Return the [x, y] coordinate for the center point of the cell that contains the specified text.  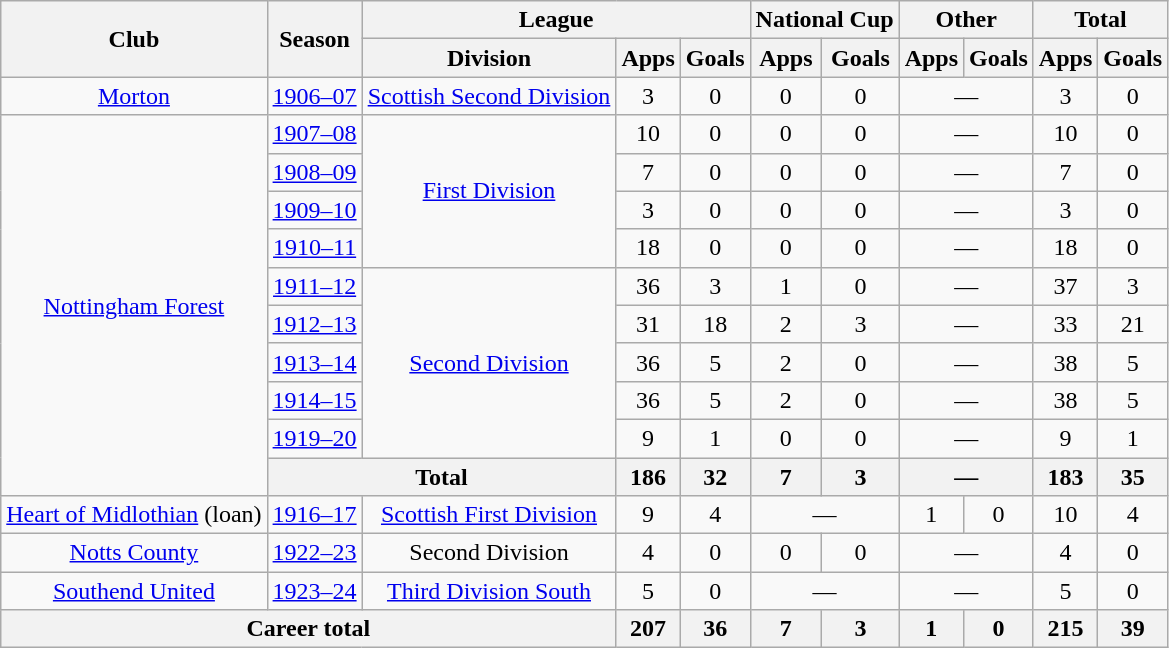
Club [134, 39]
National Cup [824, 20]
33 [1065, 324]
1911–12 [314, 286]
32 [715, 477]
Other [966, 20]
First Division [489, 191]
21 [1133, 324]
Career total [308, 629]
1906–07 [314, 96]
1913–14 [314, 362]
Scottish First Division [489, 515]
1914–15 [314, 400]
Heart of Midlothian (loan) [134, 515]
Season [314, 39]
Scottish Second Division [489, 96]
Morton [134, 96]
31 [648, 324]
Third Division South [489, 591]
1909–10 [314, 210]
37 [1065, 286]
215 [1065, 629]
207 [648, 629]
Division [489, 58]
186 [648, 477]
1910–11 [314, 248]
1923–24 [314, 591]
39 [1133, 629]
League [556, 20]
1908–09 [314, 172]
1907–08 [314, 134]
Southend United [134, 591]
1919–20 [314, 438]
183 [1065, 477]
1916–17 [314, 515]
Notts County [134, 553]
1922–23 [314, 553]
Nottingham Forest [134, 306]
35 [1133, 477]
1912–13 [314, 324]
